Extract the [X, Y] coordinate from the center of the cell holding the provided text.  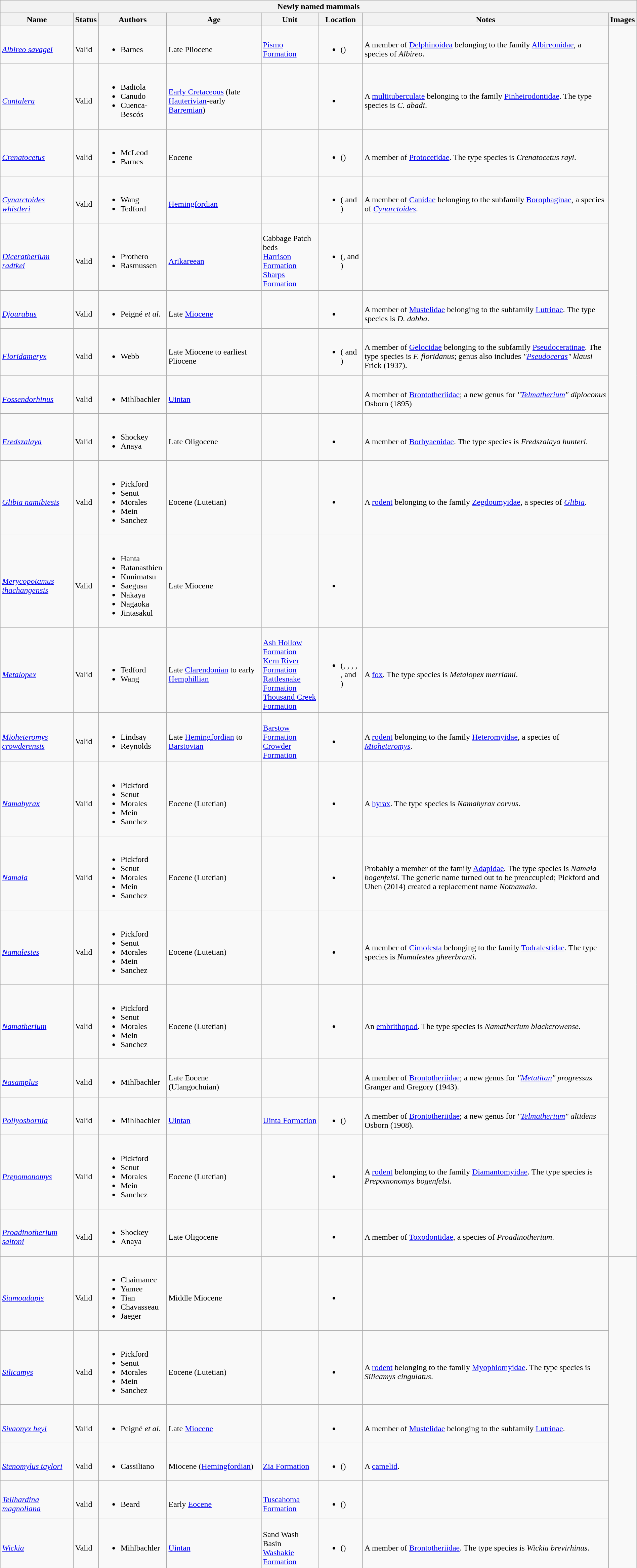
ChaimaneeYameeTianChavasseauJaeger [132, 1293]
Webb [132, 352]
Beard [132, 1499]
A rodent belonging to the family Zegdoumyidae, a species of Glibia. [485, 497]
A member of Delphinoidea belonging to the family Albireonidae, a species of Albireo. [485, 45]
Wickia [37, 1543]
Authors [132, 19]
Floridameryx [37, 352]
Silicamys [37, 1368]
Djourabus [37, 309]
Late Miocene to earliest Pliocene [214, 352]
Zia Formation [290, 1462]
Cynarctoides whistleri [37, 200]
BadiolaCanudoCuenca-Bescós [132, 96]
Images [623, 19]
LindsayReynolds [132, 737]
Early Eocene [214, 1499]
Merycopotamus thachangensis [37, 581]
Barnes [132, 45]
Teilhardina magnoliana [37, 1499]
Hemingfordian [214, 200]
A member of Borhyaenidae. The type species is Fredszalaya hunteri. [485, 437]
Cabbage Patch beds Harrison Formation Sharps Formation [290, 257]
Cantalera [37, 96]
Fredszalaya [37, 437]
A fox. The type species is Metalopex merriami. [485, 670]
Glibia namibiesis [37, 497]
Siamoadapis [37, 1293]
Status [86, 19]
A member of Mustelidae belonging to the subfamily Lutrinae. [485, 1423]
A member of Cimolesta belonging to the family Todralestidae. The type species is Namalestes gheerbranti. [485, 948]
A member of Brontotheriidae; a new genus for "Telmatherium" diploconus Osborn (1895) [485, 395]
Albireo savagei [37, 45]
Pismo Formation [290, 45]
Name [37, 19]
Late Pliocene [214, 45]
Late Eocene (Ulangochuian) [214, 1078]
A rodent belonging to the family Myophiomyidae. The type species is Silicamys cingulatus. [485, 1368]
Location [341, 19]
Sand Wash Basin Washakie Formation [290, 1543]
Namalestes [37, 948]
Early Cretaceous (late Hauterivian-early Barremian) [214, 96]
Namatherium [37, 1022]
A multituberculate belonging to the family Pinheirodontidae. The type species is C. abadi. [485, 96]
Late Clarendonian to early Hemphillian [214, 670]
Fossendorhinus [37, 395]
Mioheteromys crowderensis [37, 737]
Age [214, 19]
Prepomonomys [37, 1172]
Stenomylus taylori [37, 1462]
ProtheroRasmussen [132, 257]
Unit [290, 19]
WangTedford [132, 200]
Newly named mammals [318, 7]
Uinta Formation [290, 1116]
Ash Hollow Formation Kern River Formation Rattlesnake Formation Thousand Creek Formation [290, 670]
A member of Brontotheriidae. The type species is Wickia brevirhinus. [485, 1543]
A member of Mustelidae belonging to the subfamily Lutrinae. The type species is D. dabba. [485, 309]
McLeodBarnes [132, 153]
Notes [485, 19]
Namaia [37, 873]
Late Hemingfordian to Barstovian [214, 737]
A member of Canidae belonging to the subfamily Borophaginae, a species of Cynarctoides. [485, 200]
Eocene [214, 153]
Sivaonyx beyi [37, 1423]
Namahyrax [37, 799]
A member of Protocetidae. The type species is Crenatocetus rayi. [485, 153]
Barstow Formation Crowder Formation [290, 737]
Tuscahoma Formation [290, 1499]
A camelid. [485, 1462]
Nasamplus [37, 1078]
Pollyosbornia [37, 1116]
An embrithopod. The type species is Namatherium blackcrowense. [485, 1022]
(, and ) [341, 257]
Miocene (Hemingfordian) [214, 1462]
Crenatocetus [37, 153]
TedfordWang [132, 670]
Cassiliano [132, 1462]
Middle Miocene [214, 1293]
A rodent belonging to the family Heteromyidae, a species of Mioheteromys. [485, 737]
Proadinotherium saltoni [37, 1233]
A member of Toxodontidae, a species of Proadinotherium. [485, 1233]
Diceratherium radtkei [37, 257]
A hyrax. The type species is Namahyrax corvus. [485, 799]
(, , , , , and ) [341, 670]
Arikareean [214, 257]
Metalopex [37, 670]
A member of Brontotheriidae; a new genus for "Metatitan" progressus Granger and Gregory (1943). [485, 1078]
A rodent belonging to the family Diamantomyidae. The type species is Prepomonomys bogenfelsi. [485, 1172]
HantaRatanasthienKunimatsuSaegusaNakayaNagaokaJintasakul [132, 581]
A member of Brontotheriidae; a new genus for "Telmatherium" altidens Osborn (1908). [485, 1116]
